Identify which cell holds the provided text, then report its (x, y) central coordinate. 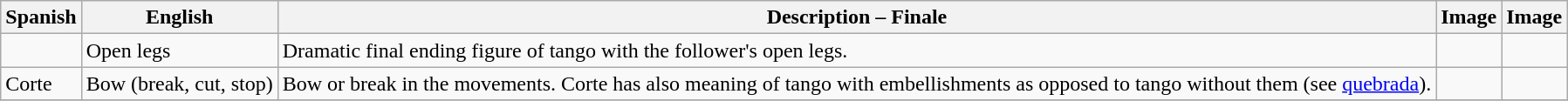
Bow or break in the movements. Corte has also meaning of tango with embellishments as opposed to tango without them (see quebrada). (857, 84)
Bow (break, cut, stop) (180, 84)
English (180, 17)
Open legs (180, 50)
Corte (41, 84)
Dramatic final ending figure of tango with the follower's open legs. (857, 50)
Spanish (41, 17)
Description – Finale (857, 17)
